From the cell containing the given text, extract its center point as [X, Y] coordinate. 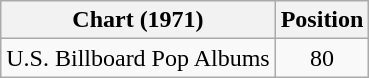
Position [322, 20]
U.S. Billboard Pop Albums [138, 58]
Chart (1971) [138, 20]
80 [322, 58]
